For the text-containing cell, return its midpoint in (x, y) coordinate format. 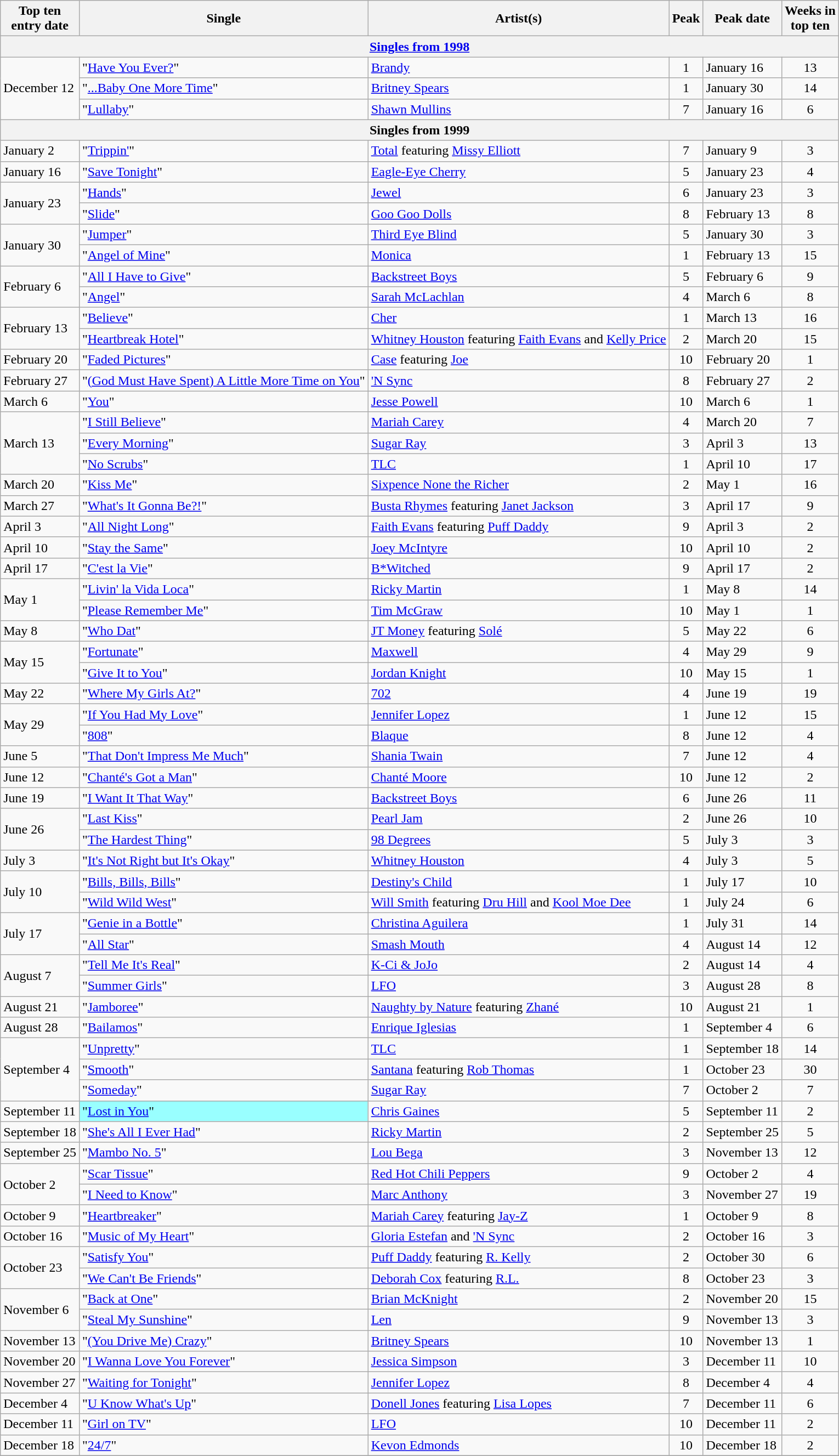
Case featuring Joe (519, 360)
"Save Tonight" (224, 172)
"Where My Girls At?" (224, 694)
"Angel of Mine" (224, 255)
K-Ci & JoJo (519, 965)
"(God Must Have Spent) A Little More Time on You" (224, 381)
"Satisfy You" (224, 1257)
August 7 (40, 976)
"Jamboree" (224, 1007)
Sarah McLachlan (519, 297)
"Please Remember Me" (224, 610)
"Stay the Same" (224, 547)
"Smooth" (224, 1069)
"Who Dat" (224, 631)
"Believe" (224, 318)
July 24 (742, 902)
JT Money featuring Solé (519, 631)
November 6 (40, 1310)
Enrique Iglesias (519, 1028)
Singles from 1999 (420, 130)
Shawn Mullins (519, 109)
Will Smith featuring Dru Hill and Kool Moe Dee (519, 902)
"Kiss Me" (224, 485)
Red Hot Chili Peppers (519, 1174)
"Heartbreaker" (224, 1215)
"All Night Long" (224, 526)
Tim McGraw (519, 610)
Christina Aguilera (519, 923)
"Back at One" (224, 1299)
March 27 (40, 506)
Eagle-Eye Cherry (519, 172)
Kevon Edmonds (519, 1445)
"What's It Gonna Be?!" (224, 506)
July 31 (742, 923)
"No Scrubs" (224, 464)
"Livin' la Vida Loca" (224, 589)
Single (224, 19)
Peak date (742, 19)
"I Want It That Way" (224, 798)
Busta Rhymes featuring Janet Jackson (519, 506)
"Give It to You" (224, 673)
Whitney Houston featuring Faith Evans and Kelly Price (519, 339)
"Have You Ever?" (224, 67)
Naughty by Nature featuring Zhané (519, 1007)
"808" (224, 735)
Jordan Knight (519, 673)
98 Degrees (519, 840)
"Fortunate" (224, 652)
"I Still Believe" (224, 422)
Top tenentry date (40, 19)
Mariah Carey (519, 422)
Singles from 1998 (420, 47)
Weeks intop ten (810, 19)
"Bills, Bills, Bills" (224, 881)
"...Baby One More Time" (224, 88)
"Music of My Heart" (224, 1236)
"Lullaby" (224, 109)
"(You Drive Me) Crazy" (224, 1341)
"That Don't Impress Me Much" (224, 756)
Mariah Carey featuring Jay-Z (519, 1215)
"Trippin'" (224, 151)
January 9 (742, 151)
Artist(s) (519, 19)
"You" (224, 401)
June 5 (40, 756)
"All Star" (224, 944)
Blaque (519, 735)
December 12 (40, 88)
Destiny's Child (519, 881)
Marc Anthony (519, 1194)
"If You Had My Love" (224, 715)
"Girl on TV" (224, 1424)
Shania Twain (519, 756)
"I Wanna Love You Forever" (224, 1362)
"It's Not Right but It's Okay" (224, 860)
Faith Evans featuring Puff Daddy (519, 526)
11 (810, 798)
Whitney Houston (519, 860)
Goo Goo Dolls (519, 213)
January 2 (40, 151)
Puff Daddy featuring R. Kelly (519, 1257)
Sixpence None the Richer (519, 485)
"We Can't Be Friends" (224, 1278)
"The Hardest Thing" (224, 840)
Len (519, 1320)
Total featuring Missy Elliott (519, 151)
July 10 (40, 892)
"Bailamos" (224, 1028)
Peak (686, 19)
"Hands" (224, 192)
"Wild Wild West" (224, 902)
Smash Mouth (519, 944)
17 (810, 464)
"She's All I Ever Had" (224, 1132)
Santana featuring Rob Thomas (519, 1069)
"Waiting for Tonight" (224, 1383)
Pearl Jam (519, 819)
"Faded Pictures" (224, 360)
Jewel (519, 192)
B*Witched (519, 568)
702 (519, 694)
"Heartbreak Hotel" (224, 339)
"Summer Girls" (224, 986)
Monica (519, 255)
"Lost in You" (224, 1111)
Lou Bega (519, 1153)
'N Sync (519, 381)
"Someday" (224, 1090)
Joey McIntyre (519, 547)
"Scar Tissue" (224, 1174)
30 (810, 1069)
"All I Have to Give" (224, 276)
"Slide" (224, 213)
Chris Gaines (519, 1111)
"Tell Me It's Real" (224, 965)
Maxwell (519, 652)
"Chanté's Got a Man" (224, 777)
Third Eye Blind (519, 234)
Brandy (519, 67)
"Mambo No. 5" (224, 1153)
Jessica Simpson (519, 1362)
Deborah Cox featuring R.L. (519, 1278)
Donell Jones featuring Lisa Lopes (519, 1403)
"I Need to Know" (224, 1194)
"Genie in a Bottle" (224, 923)
"Last Kiss" (224, 819)
Gloria Estefan and 'N Sync (519, 1236)
October 30 (742, 1257)
"Unpretty" (224, 1049)
"Angel" (224, 297)
"C'est la Vie" (224, 568)
Brian McKnight (519, 1299)
"24/7" (224, 1445)
"Jumper" (224, 234)
"Every Morning" (224, 443)
"Steal My Sunshine" (224, 1320)
Chanté Moore (519, 777)
Cher (519, 318)
"U Know What's Up" (224, 1403)
Jesse Powell (519, 401)
